Return [x, y] of the center of cell containing provided text 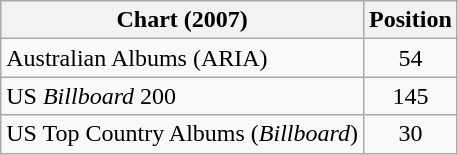
54 [411, 58]
US Top Country Albums (Billboard) [182, 134]
30 [411, 134]
145 [411, 96]
Position [411, 20]
Chart (2007) [182, 20]
US Billboard 200 [182, 96]
Australian Albums (ARIA) [182, 58]
